Provide the (X, Y) coordinate of the cell's center where the given text is located.  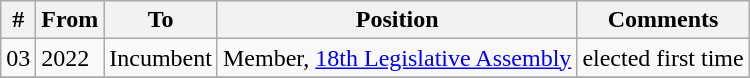
Comments (663, 20)
From (70, 20)
# (18, 20)
Position (396, 20)
2022 (70, 58)
Member, 18th Legislative Assembly (396, 58)
To (161, 20)
03 (18, 58)
elected first time (663, 58)
Incumbent (161, 58)
